Scan for the cell matching the given text and deliver its (x, y) coordinate at center. 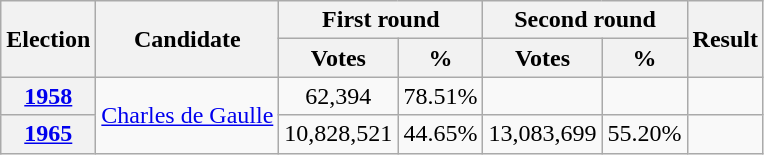
78.51% (440, 96)
1965 (48, 134)
Election (48, 39)
1958 (48, 96)
First round (381, 20)
Result (725, 39)
10,828,521 (338, 134)
44.65% (440, 134)
13,083,699 (542, 134)
Candidate (188, 39)
Charles de Gaulle (188, 115)
55.20% (644, 134)
Second round (585, 20)
62,394 (338, 96)
